Find where the given text appears and provide that cell's center as [x, y] coordinate. 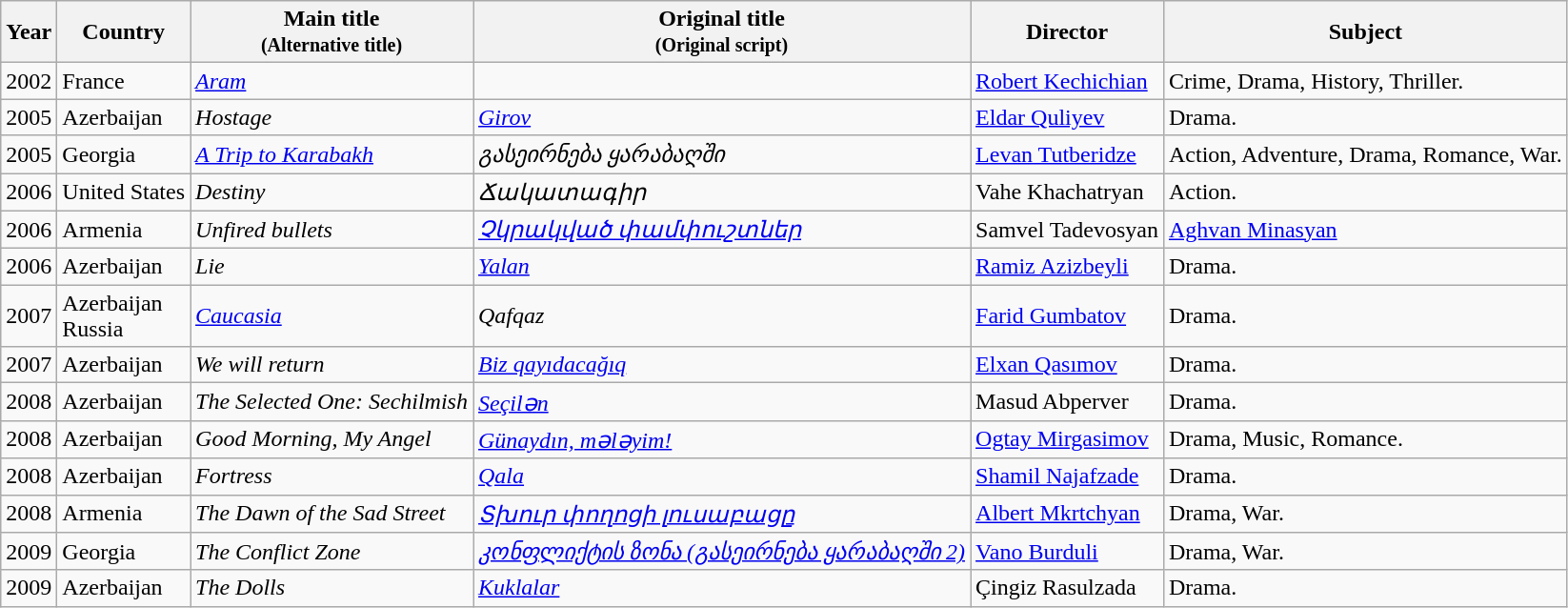
Vano Burduli [1067, 552]
გასეირნება ყარაბაღში [721, 154]
Fortress [332, 476]
Robert Kechichian [1067, 81]
Aghvan Minasyan [1365, 230]
The Dolls [332, 588]
Farid Gumbatov [1067, 316]
Samvel Tadevosyan [1067, 230]
Year [29, 32]
France [124, 81]
Lie [332, 267]
Good Morning, My Angel [332, 439]
Qala [721, 476]
Crime, Drama, History, Thriller. [1365, 81]
Տխուր փողոցի լուսաբացը [721, 514]
We will return [332, 365]
Yalan [721, 267]
The Selected One: Sechilmish [332, 402]
Destiny [332, 193]
Günaydın, mələyim! [721, 439]
Subject [1365, 32]
Action, Adventure, Drama, Romance, War. [1365, 154]
Aram [332, 81]
Levan Tutberidze [1067, 154]
Seçilən [721, 402]
Ramiz Azizbeyli [1067, 267]
The Conflict Zone [332, 552]
Eldar Quliyev [1067, 117]
კონფლიქტის ზონა (გასეირნება ყარაბაღში 2) [721, 552]
Çingiz Rasulzada [1067, 588]
Ogtay Mirgasimov [1067, 439]
Shamil Najafzade [1067, 476]
Unfired bullets [332, 230]
Action. [1365, 193]
Masud Abperver [1067, 402]
2002 [29, 81]
Kuklalar [721, 588]
Main title(Alternative title) [332, 32]
Country [124, 32]
Biz qayıdacağıq [721, 365]
Չկրակված փամփուշտներ [721, 230]
Girov [721, 117]
The Dawn of the Sad Street [332, 514]
Original title(Original script) [721, 32]
Qafqaz [721, 316]
United States [124, 193]
AzerbaijanRussia [124, 316]
Director [1067, 32]
Drama, Music, Romance. [1365, 439]
Albert Mkrtchyan [1067, 514]
Caucasia [332, 316]
Ճակատագիր [721, 193]
Vahe Khachatryan [1067, 193]
Hostage [332, 117]
Elxan Qasımov [1067, 365]
A Trip to Karabakh [332, 154]
